Pinpoint the cell where the given text exists, returning its [X, Y] midpoint coordinate. 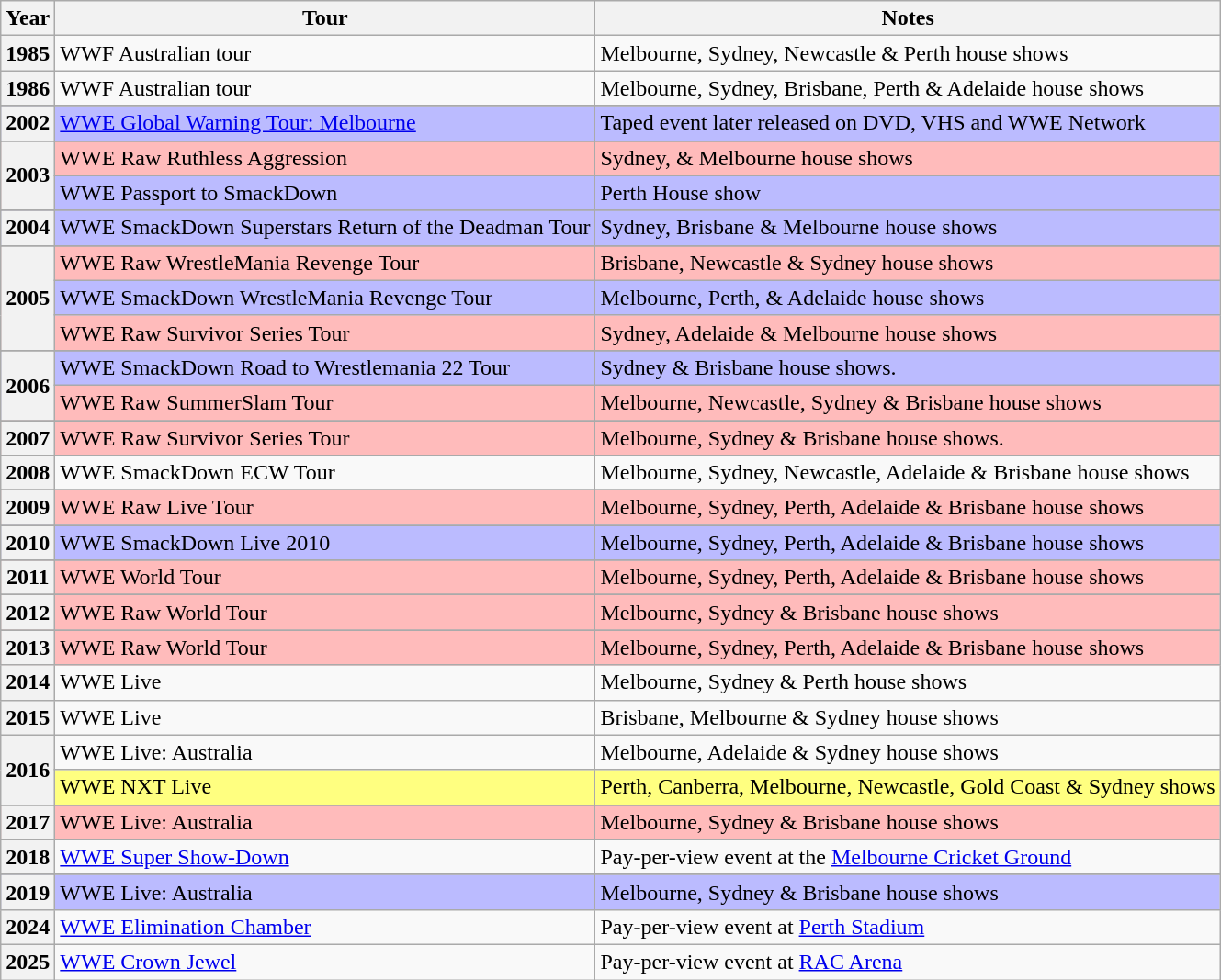
WWE Passport to SmackDown [325, 193]
1986 [28, 88]
Notes [908, 18]
2009 [28, 508]
WWE SmackDown Road to Wrestlemania 22 Tour [325, 367]
WWE Global Warning Tour: Melbourne [325, 123]
Perth House show [908, 193]
2012 [28, 613]
Sydney, Adelaide & Melbourne house shows [908, 332]
WWE Raw Live Tour [325, 508]
Sydney, Brisbane & Melbourne house shows [908, 228]
WWE Raw Ruthless Aggression [325, 158]
2016 [28, 770]
Sydney & Brisbane house shows. [908, 367]
WWE Elimination Chamber [325, 927]
Melbourne, Sydney, Newcastle & Perth house shows [908, 53]
Sydney, & Melbourne house shows [908, 158]
Melbourne, Sydney & Brisbane house shows. [908, 438]
2024 [28, 927]
2005 [28, 298]
Tour [325, 18]
WWE Crown Jewel [325, 962]
2019 [28, 892]
Pay-per-view event at Perth Stadium [908, 927]
WWE Raw WrestleMania Revenge Tour [325, 263]
WWE SmackDown ECW Tour [325, 473]
Brisbane, Melbourne & Sydney house shows [908, 717]
2013 [28, 648]
Taped event later released on DVD, VHS and WWE Network [908, 123]
2003 [28, 175]
Year [28, 18]
WWE Super Show-Down [325, 857]
WWE NXT Live [325, 787]
2006 [28, 385]
Melbourne, Sydney & Perth house shows [908, 682]
2007 [28, 438]
Pay-per-view event at RAC Arena [908, 962]
2010 [28, 543]
WWE Raw SummerSlam Tour [325, 402]
WWE SmackDown WrestleMania Revenge Tour [325, 298]
Brisbane, Newcastle & Sydney house shows [908, 263]
Melbourne, Newcastle, Sydney & Brisbane house shows [908, 402]
2014 [28, 682]
Melbourne, Perth, & Adelaide house shows [908, 298]
WWE World Tour [325, 578]
2018 [28, 857]
WWE SmackDown Superstars Return of the Deadman Tour [325, 228]
2017 [28, 822]
2011 [28, 578]
2008 [28, 473]
1985 [28, 53]
Melbourne, Sydney, Newcastle, Adelaide & Brisbane house shows [908, 473]
2025 [28, 962]
Perth, Canberra, Melbourne, Newcastle, Gold Coast & Sydney shows [908, 787]
Melbourne, Sydney, Brisbane, Perth & Adelaide house shows [908, 88]
2004 [28, 228]
2002 [28, 123]
Melbourne, Adelaide & Sydney house shows [908, 752]
WWE SmackDown Live 2010 [325, 543]
Pay-per-view event at the Melbourne Cricket Ground [908, 857]
2015 [28, 717]
